Determine the (x, y) coordinate at the center of the cell enclosing the given text.  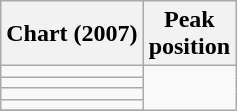
Peakposition (189, 34)
Chart (2007) (72, 34)
